Scan for the cell matching the given text and deliver its (X, Y) coordinate at center. 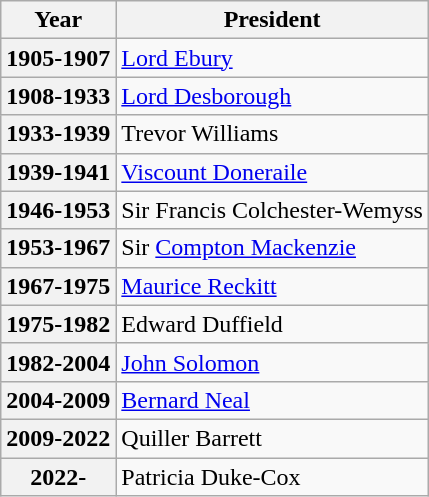
1905-1907 (58, 58)
1953-1967 (58, 248)
Trevor Williams (272, 134)
Sir Compton Mackenzie (272, 248)
Patricia Duke-Cox (272, 477)
2009-2022 (58, 438)
John Solomon (272, 362)
2004-2009 (58, 400)
1939-1941 (58, 172)
Maurice Reckitt (272, 286)
Lord Desborough (272, 96)
Viscount Doneraile (272, 172)
1908-1933 (58, 96)
1982-2004 (58, 362)
President (272, 20)
Sir Francis Colchester-Wemyss (272, 210)
1967-1975 (58, 286)
Bernard Neal (272, 400)
Year (58, 20)
1946-1953 (58, 210)
Lord Ebury (272, 58)
Edward Duffield (272, 324)
1933-1939 (58, 134)
1975-1982 (58, 324)
2022- (58, 477)
Quiller Barrett (272, 438)
